Identify which cell holds the provided text, then report its [X, Y] central coordinate. 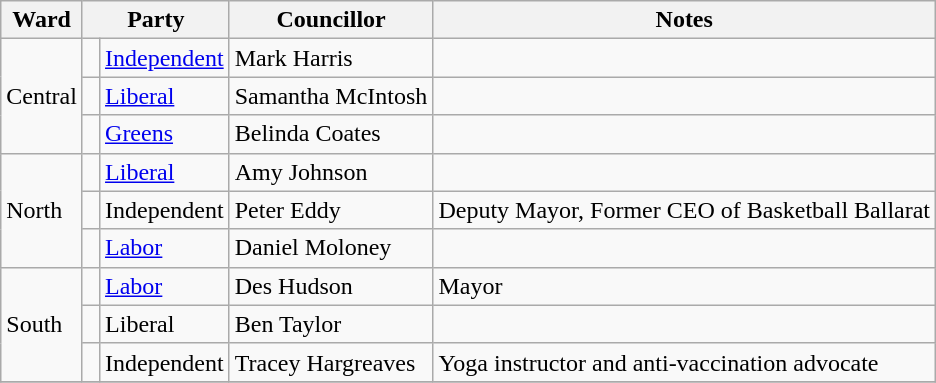
Amy Johnson [331, 172]
Deputy Mayor, Former CEO of Basketball Ballarat [684, 210]
Mark Harris [331, 58]
Samantha McIntosh [331, 96]
South [42, 324]
North [42, 210]
Ben Taylor [331, 324]
Tracey Hargreaves [331, 362]
Des Hudson [331, 286]
Central [42, 96]
Peter Eddy [331, 210]
Greens [165, 134]
Notes [684, 20]
Mayor [684, 286]
Yoga instructor and anti-vaccination advocate [684, 362]
Belinda Coates [331, 134]
Councillor [331, 20]
Ward [42, 20]
Daniel Moloney [331, 248]
Party [156, 20]
